Provide the (X, Y) coordinate of the cell's center where the given text is located.  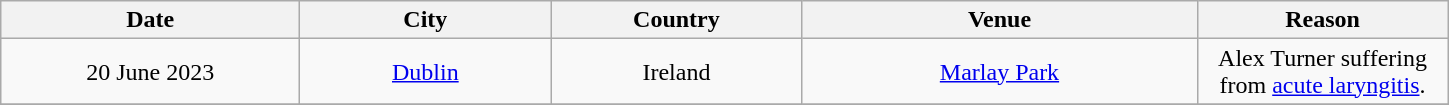
Date (150, 20)
Venue (1000, 20)
Alex Turner suffering from acute laryngitis. (1322, 72)
Country (676, 20)
Reason (1322, 20)
Marlay Park (1000, 72)
20 June 2023 (150, 72)
Ireland (676, 72)
Dublin (426, 72)
City (426, 20)
